Extract the [X, Y] coordinate from the center of the cell holding the provided text.  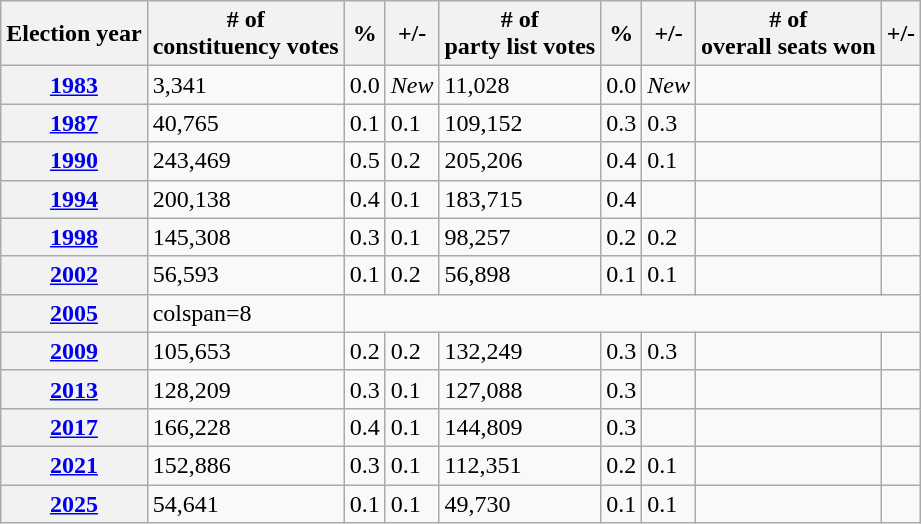
# ofparty list votes [520, 34]
2002 [74, 275]
109,152 [520, 123]
243,469 [246, 161]
127,088 [520, 389]
40,765 [246, 123]
2009 [74, 351]
0.5 [364, 161]
54,641 [246, 503]
144,809 [520, 427]
183,715 [520, 199]
105,653 [246, 351]
2013 [74, 389]
1994 [74, 199]
1998 [74, 237]
# ofconstituency votes [246, 34]
2005 [74, 313]
1990 [74, 161]
128,209 [246, 389]
# ofoverall seats won [788, 34]
132,249 [520, 351]
145,308 [246, 237]
1983 [74, 85]
colspan=8 [246, 313]
205,206 [520, 161]
3,341 [246, 85]
49,730 [520, 503]
166,228 [246, 427]
Election year [74, 34]
2021 [74, 465]
2017 [74, 427]
1987 [74, 123]
152,886 [246, 465]
2025 [74, 503]
112,351 [520, 465]
56,593 [246, 275]
98,257 [520, 237]
11,028 [520, 85]
56,898 [520, 275]
200,138 [246, 199]
